Output the [X, Y] coordinate of the center of the cell containing the given text.  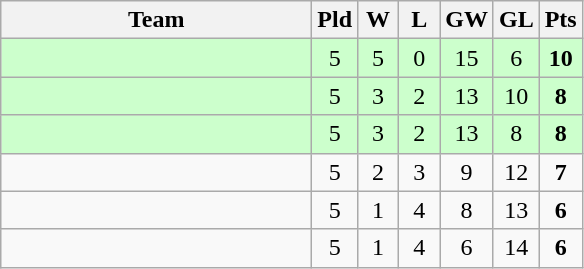
Pts [560, 20]
14 [516, 248]
Pld [335, 20]
W [378, 20]
GL [516, 20]
9 [467, 172]
Team [156, 20]
0 [420, 58]
L [420, 20]
15 [467, 58]
12 [516, 172]
7 [560, 172]
GW [467, 20]
